Scan for the cell matching the given text and deliver its [X, Y] coordinate at center. 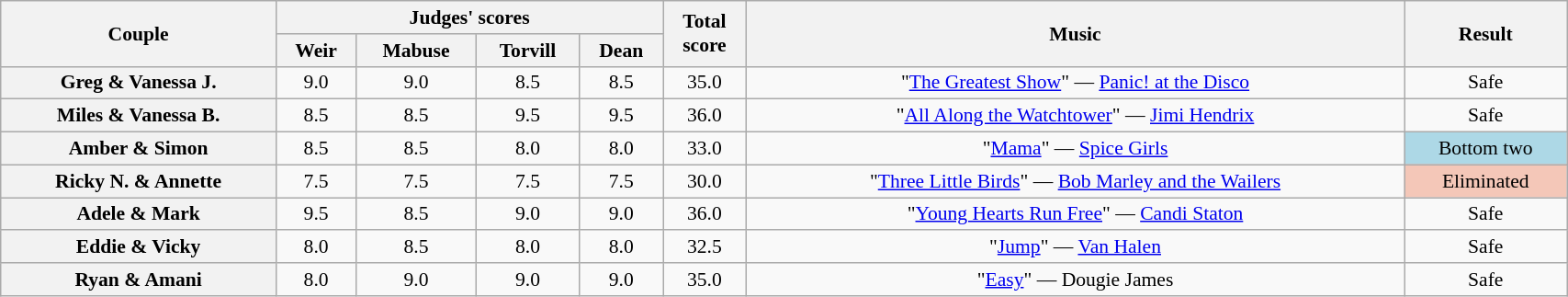
"All Along the Watchtower" — Jimi Hendrix [1075, 116]
Torvill [527, 51]
30.0 [705, 181]
Weir [316, 51]
Eddie & Vicky [139, 247]
"Easy" — Dougie James [1075, 280]
Couple [139, 33]
Bottom two [1486, 149]
Totalscore [705, 33]
Eliminated [1486, 181]
Miles & Vanessa B. [139, 116]
33.0 [705, 149]
Ryan & Amani [139, 280]
Adele & Mark [139, 214]
"Jump" — Van Halen [1075, 247]
"Three Little Birds" — Bob Marley and the Wailers [1075, 181]
32.5 [705, 247]
"The Greatest Show" — Panic! at the Disco [1075, 83]
Music [1075, 33]
Result [1486, 33]
Amber & Simon [139, 149]
Ricky N. & Annette [139, 181]
"Young Hearts Run Free" — Candi Staton [1075, 214]
Dean [621, 51]
"Mama" — Spice Girls [1075, 149]
Greg & Vanessa J. [139, 83]
Mabuse [417, 51]
Judges' scores [468, 17]
